Extract the [x, y] coordinate from the center of the cell holding the provided text.  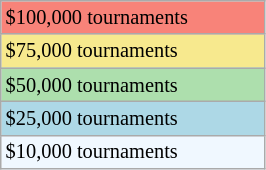
$10,000 tournaments [133, 152]
$100,000 tournaments [133, 17]
$25,000 tournaments [133, 118]
$50,000 tournaments [133, 85]
$75,000 tournaments [133, 51]
